Locate the cell with the specified text and output its (x, y) center coordinate. 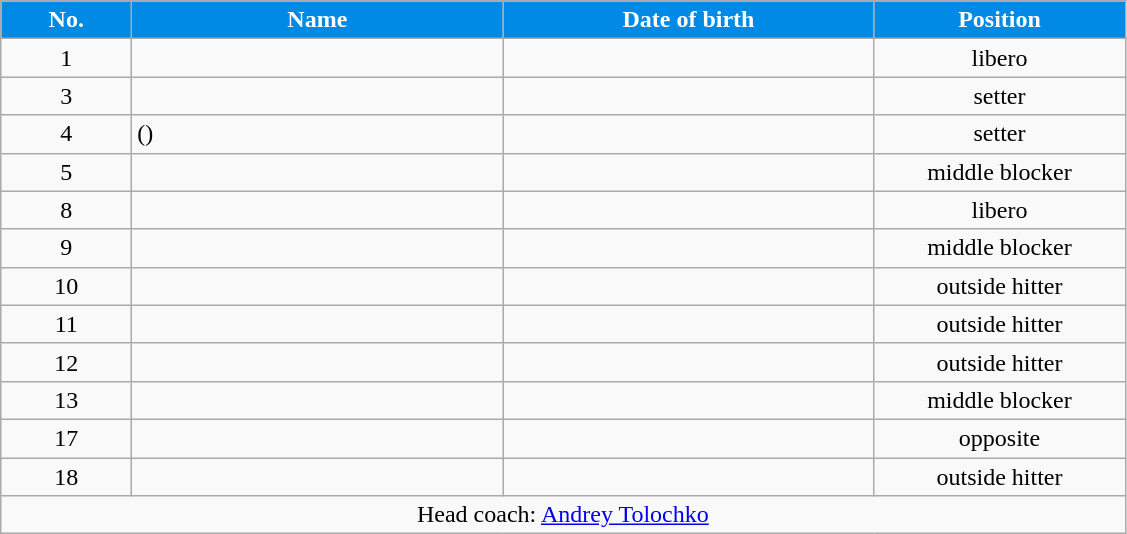
11 (66, 324)
No. (66, 20)
opposite (1000, 438)
1 (66, 58)
5 (66, 172)
13 (66, 400)
Date of birth (688, 20)
17 (66, 438)
18 (66, 477)
12 (66, 362)
10 (66, 286)
9 (66, 248)
Position (1000, 20)
Head coach: Andrey Tolochko (563, 515)
8 (66, 210)
4 (66, 134)
Name (318, 20)
() (318, 134)
3 (66, 96)
